For the text-containing cell, return its midpoint in (x, y) coordinate format. 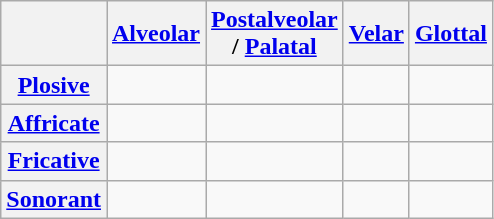
Sonorant (54, 199)
Glottal (450, 34)
Velar (376, 34)
Fricative (54, 161)
Plosive (54, 85)
Postalveolar/ Palatal (275, 34)
Alveolar (156, 34)
Affricate (54, 123)
